Provide the (X, Y) coordinate of the cell's center where the given text is located.  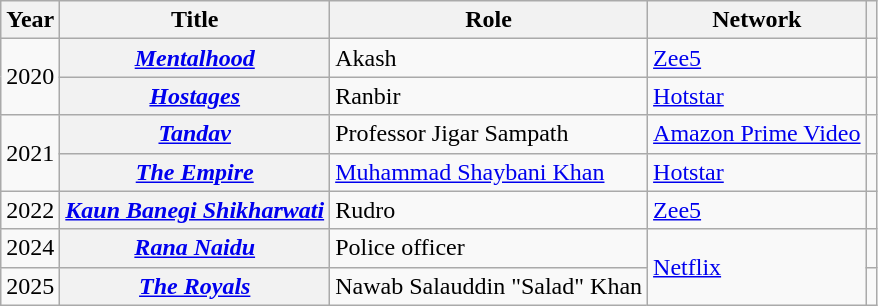
Ranbir (489, 96)
Professor Jigar Sampath (489, 134)
2025 (30, 286)
Rudro (489, 210)
Network (757, 20)
Amazon Prime Video (757, 134)
Kaun Banegi Shikharwati (195, 210)
Role (489, 20)
Nawab Salauddin "Salad" Khan (489, 286)
Hostages (195, 96)
Netflix (757, 267)
2021 (30, 153)
Rana Naidu (195, 248)
2024 (30, 248)
The Royals (195, 286)
2022 (30, 210)
Mentalhood (195, 58)
Muhammad Shaybani Khan (489, 172)
Year (30, 20)
Police officer (489, 248)
Title (195, 20)
2020 (30, 77)
Akash (489, 58)
The Empire (195, 172)
Tandav (195, 134)
